Locate the cell with the specified text and output its (X, Y) center coordinate. 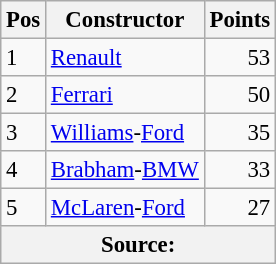
Renault (126, 58)
Williams-Ford (126, 133)
2 (24, 95)
53 (240, 58)
27 (240, 208)
Pos (24, 20)
33 (240, 170)
Brabham-BMW (126, 170)
Constructor (126, 20)
McLaren-Ford (126, 208)
1 (24, 58)
35 (240, 133)
3 (24, 133)
Points (240, 20)
5 (24, 208)
4 (24, 170)
Source: (138, 245)
50 (240, 95)
Ferrari (126, 95)
